Capture the cell that displays the provided text and extract its [x, y] central coordinate. 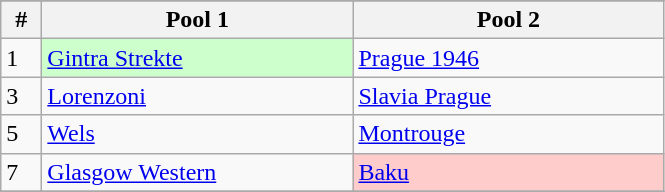
Montrouge [508, 134]
Pool 1 [198, 20]
Wels [198, 134]
5 [22, 134]
3 [22, 96]
Slavia Prague [508, 96]
# [22, 20]
Prague 1946 [508, 58]
Glasgow Western [198, 172]
Gintra Strekte [198, 58]
Lorenzoni [198, 96]
Baku [508, 172]
Pool 2 [508, 20]
1 [22, 58]
7 [22, 172]
